Scan for the cell matching the given text and deliver its (X, Y) coordinate at center. 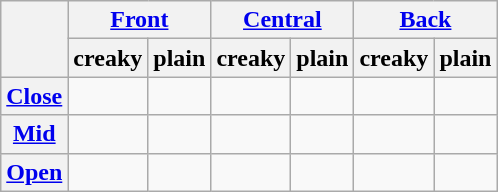
Close (34, 96)
Front (140, 20)
Open (34, 172)
Central (282, 20)
Mid (34, 134)
Back (426, 20)
